Return the (X, Y) coordinate for the center point of the cell that contains the specified text.  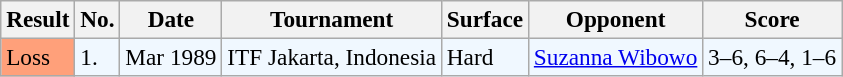
No. (98, 19)
Tournament (332, 19)
Suzanna Wibowo (615, 57)
ITF Jakarta, Indonesia (332, 57)
3–6, 6–4, 1–6 (772, 57)
Date (171, 19)
1. (98, 57)
Score (772, 19)
Mar 1989 (171, 57)
Opponent (615, 19)
Hard (484, 57)
Loss (38, 57)
Result (38, 19)
Surface (484, 19)
